Identify which cell holds the provided text, then report its [X, Y] central coordinate. 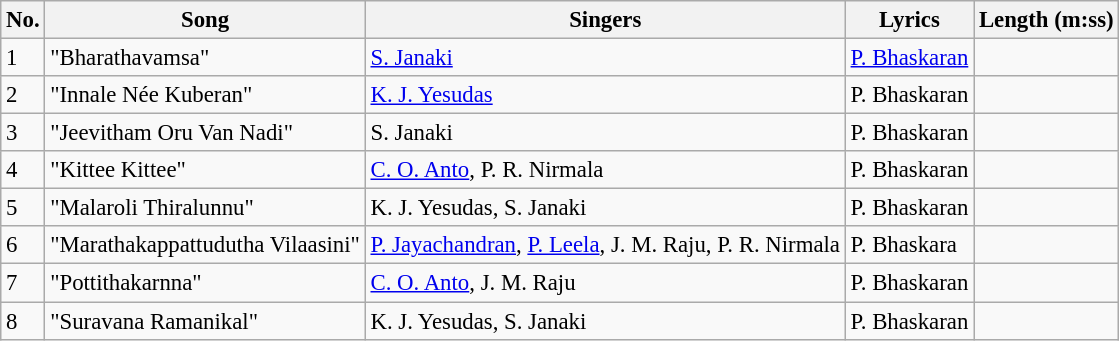
"Kittee Kittee" [205, 170]
5 [23, 208]
P. Bhaskara [909, 245]
8 [23, 321]
"Malaroli Thiralunnu" [205, 208]
Lyrics [909, 20]
C. O. Anto, P. R. Nirmala [605, 170]
"Pottithakarnna" [205, 283]
"Jeevitham Oru Van Nadi" [205, 133]
Singers [605, 20]
6 [23, 245]
7 [23, 283]
"Suravana Ramanikal" [205, 321]
Song [205, 20]
"Marathakappattudutha Vilaasini" [205, 245]
1 [23, 58]
3 [23, 133]
"Innale Née Kuberan" [205, 95]
C. O. Anto, J. M. Raju [605, 283]
Length (m:ss) [1046, 20]
P. Jayachandran, P. Leela, J. M. Raju, P. R. Nirmala [605, 245]
No. [23, 20]
K. J. Yesudas [605, 95]
"Bharathavamsa" [205, 58]
2 [23, 95]
4 [23, 170]
